Search for the cell housing the specified text and yield its [x, y] center coordinate. 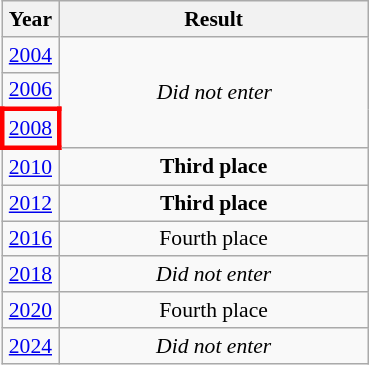
2008 [30, 130]
2020 [30, 310]
2012 [30, 203]
2016 [30, 239]
2018 [30, 275]
Year [30, 19]
2004 [30, 55]
2024 [30, 346]
Result [214, 19]
2006 [30, 90]
2010 [30, 166]
